Extract the [x, y] coordinate from the center of the cell holding the provided text.  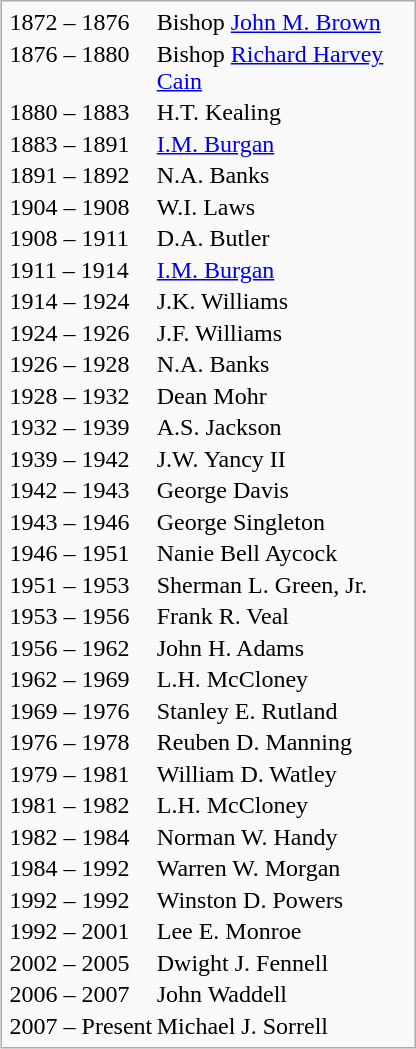
Nanie Bell Aycock [282, 554]
1981 – 1982 [81, 806]
1939 – 1942 [81, 459]
John H. Adams [282, 648]
J.W. Yancy II [282, 459]
2007 – Present [81, 1026]
1942 – 1943 [81, 491]
1883 – 1891 [81, 144]
1992 – 2001 [81, 932]
Winston D. Powers [282, 900]
J.F. Williams [282, 333]
1984 – 1992 [81, 869]
1932 – 1939 [81, 428]
1928 – 1932 [81, 396]
John Waddell [282, 995]
2002 – 2005 [81, 963]
1953 – 1956 [81, 617]
1926 – 1928 [81, 365]
Stanley E. Rutland [282, 711]
Lee E. Monroe [282, 932]
George Singleton [282, 522]
1969 – 1976 [81, 711]
1880 – 1883 [81, 113]
1891 – 1892 [81, 176]
D.A. Butler [282, 239]
1979 – 1981 [81, 774]
1904 – 1908 [81, 207]
1962 – 1969 [81, 680]
Sherman L. Green, Jr. [282, 585]
1946 – 1951 [81, 554]
1976 – 1978 [81, 743]
J.K. Williams [282, 302]
Bishop John M. Brown [282, 23]
W.I. Laws [282, 207]
Warren W. Morgan [282, 869]
1956 – 1962 [81, 648]
Bishop Richard Harvey Cain [282, 68]
1951 – 1953 [81, 585]
1872 – 1876 [81, 23]
Reuben D. Manning [282, 743]
William D. Watley [282, 774]
2006 – 2007 [81, 995]
1924 – 1926 [81, 333]
1911 – 1914 [81, 270]
Dean Mohr [282, 396]
A.S. Jackson [282, 428]
Norman W. Handy [282, 837]
1908 – 1911 [81, 239]
Michael J. Sorrell [282, 1026]
1992 – 1992 [81, 900]
1943 – 1946 [81, 522]
Dwight J. Fennell [282, 963]
1982 – 1984 [81, 837]
George Davis [282, 491]
Frank R. Veal [282, 617]
1876 – 1880 [81, 68]
H.T. Kealing [282, 113]
1914 – 1924 [81, 302]
